Return the [x, y] coordinate for the center point of the cell that contains the specified text.  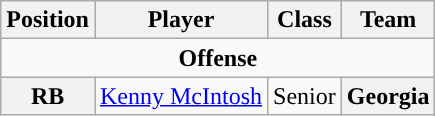
Kenny McIntosh [180, 96]
RB [48, 96]
Class [305, 20]
Team [388, 20]
Offense [218, 58]
Position [48, 20]
Player [180, 20]
Georgia [388, 96]
Senior [305, 96]
